Find where the given text appears and provide that cell's center as (X, Y) coordinate. 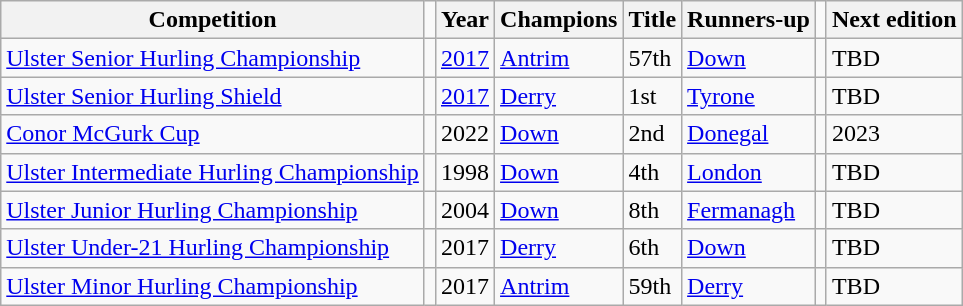
Champions (559, 20)
Tyrone (749, 96)
Year (464, 20)
2023 (894, 134)
2004 (464, 210)
Ulster Senior Hurling Shield (213, 96)
Donegal (749, 134)
Runners-up (749, 20)
Ulster Senior Hurling Championship (213, 58)
Competition (213, 20)
London (749, 172)
1998 (464, 172)
Ulster Minor Hurling Championship (213, 286)
Ulster Intermediate Hurling Championship (213, 172)
Next edition (894, 20)
2nd (652, 134)
6th (652, 248)
Fermanagh (749, 210)
Conor McGurk Cup (213, 134)
Title (652, 20)
2022 (464, 134)
57th (652, 58)
8th (652, 210)
4th (652, 172)
Ulster Junior Hurling Championship (213, 210)
1st (652, 96)
Ulster Under-21 Hurling Championship (213, 248)
59th (652, 286)
